Return the [x, y] coordinate for the center point of the cell that contains the specified text.  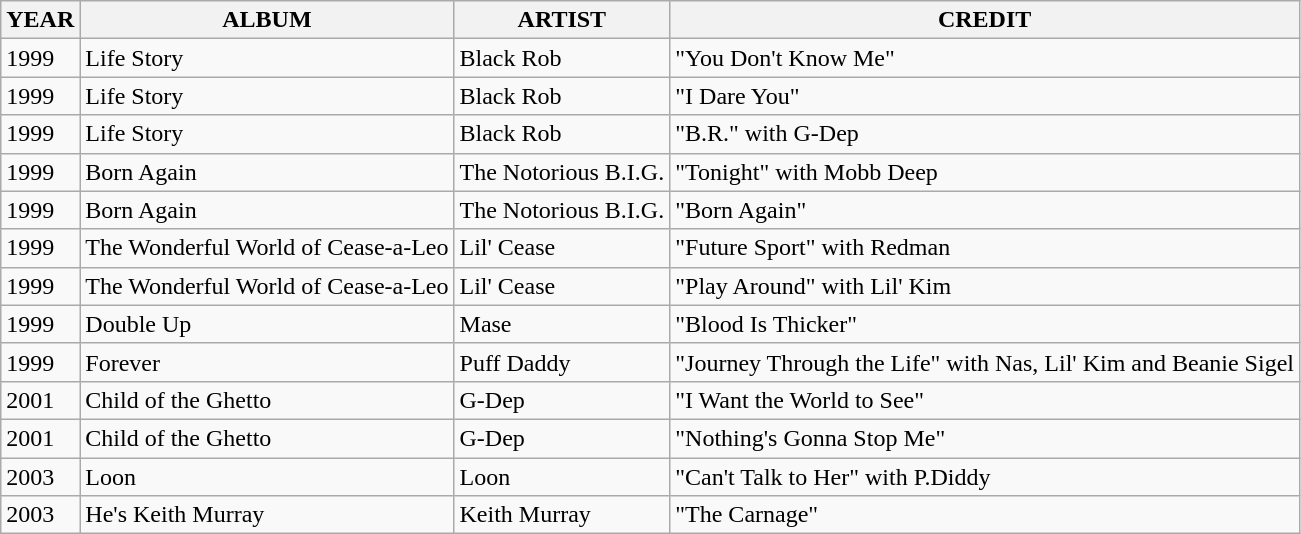
"I Want the World to See" [985, 400]
Forever [267, 362]
ARTIST [562, 20]
Puff Daddy [562, 362]
Keith Murray [562, 515]
"You Don't Know Me" [985, 58]
YEAR [40, 20]
ALBUM [267, 20]
"Future Sport" with Redman [985, 248]
He's Keith Murray [267, 515]
"B.R." with G-Dep [985, 134]
"Born Again" [985, 210]
"Tonight" with Mobb Deep [985, 172]
Double Up [267, 324]
"Nothing's Gonna Stop Me" [985, 438]
Mase [562, 324]
"Blood Is Thicker" [985, 324]
"The Carnage" [985, 515]
"Journey Through the Life" with Nas, Lil' Kim and Beanie Sigel [985, 362]
"Play Around" with Lil' Kim [985, 286]
"I Dare You" [985, 96]
CREDIT [985, 20]
"Can't Talk to Her" with P.Diddy [985, 477]
